Return (X, Y) of the center of cell containing provided text 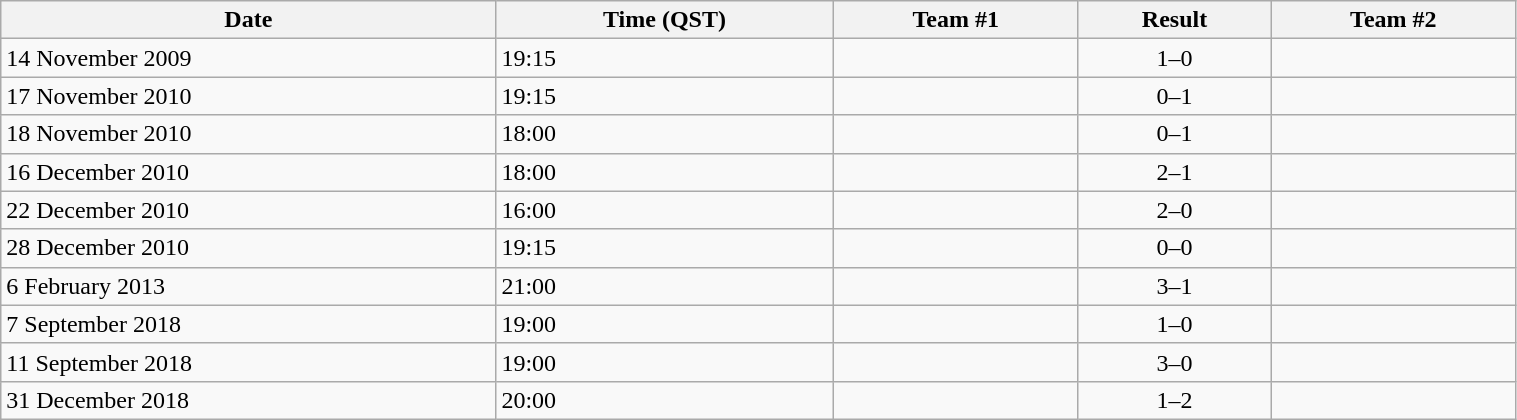
2–1 (1174, 172)
3–0 (1174, 362)
1–2 (1174, 400)
7 September 2018 (248, 324)
0–0 (1174, 248)
11 September 2018 (248, 362)
6 February 2013 (248, 286)
17 November 2010 (248, 96)
31 December 2018 (248, 400)
18 November 2010 (248, 134)
3–1 (1174, 286)
28 December 2010 (248, 248)
21:00 (664, 286)
Team #2 (1394, 20)
Team #1 (956, 20)
Date (248, 20)
16 December 2010 (248, 172)
22 December 2010 (248, 210)
2–0 (1174, 210)
14 November 2009 (248, 58)
16:00 (664, 210)
Time (QST) (664, 20)
Result (1174, 20)
20:00 (664, 400)
